From the cell containing the given text, extract its center point as (X, Y) coordinate. 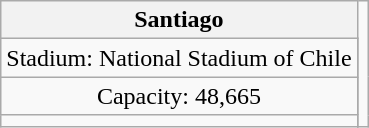
Stadium: National Stadium of Chile (179, 58)
Capacity: 48,665 (179, 96)
Santiago (179, 20)
